Scan for the cell matching the given text and deliver its (x, y) coordinate at center. 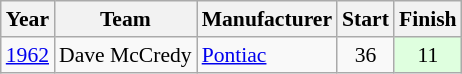
1962 (28, 55)
Dave McCredy (126, 55)
11 (428, 55)
36 (366, 55)
Pontiac (267, 55)
Year (28, 19)
Manufacturer (267, 19)
Finish (428, 19)
Start (366, 19)
Team (126, 19)
